Return the [x, y] coordinate for the center point of the cell that contains the specified text.  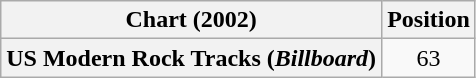
Chart (2002) [192, 20]
63 [429, 58]
Position [429, 20]
US Modern Rock Tracks (Billboard) [192, 58]
